Return [X, Y] of the center of cell containing provided text 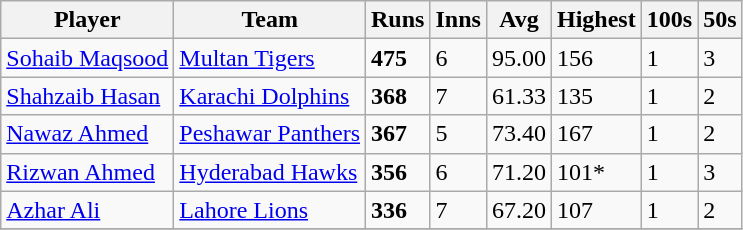
107 [596, 210]
Multan Tigers [270, 58]
50s [720, 20]
Nawaz Ahmed [88, 134]
Team [270, 20]
67.20 [518, 210]
Peshawar Panthers [270, 134]
156 [596, 58]
101* [596, 172]
5 [458, 134]
Avg [518, 20]
100s [669, 20]
368 [398, 96]
61.33 [518, 96]
Inns [458, 20]
Runs [398, 20]
135 [596, 96]
Sohaib Maqsood [88, 58]
367 [398, 134]
475 [398, 58]
Karachi Dolphins [270, 96]
Lahore Lions [270, 210]
71.20 [518, 172]
Shahzaib Hasan [88, 96]
95.00 [518, 58]
Highest [596, 20]
Rizwan Ahmed [88, 172]
73.40 [518, 134]
167 [596, 134]
Azhar Ali [88, 210]
Player [88, 20]
336 [398, 210]
Hyderabad Hawks [270, 172]
356 [398, 172]
